Return the (x, y) coordinate for the center point of the cell that contains the specified text.  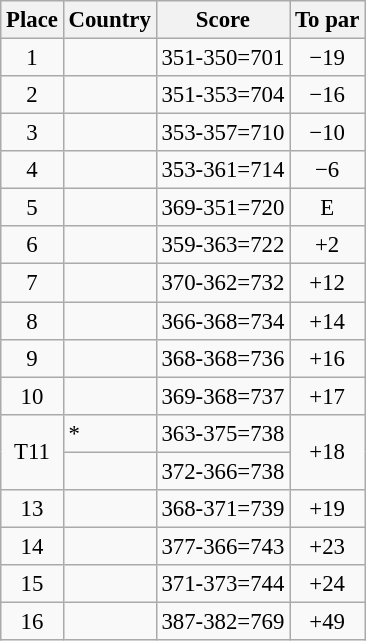
−19 (328, 58)
14 (32, 546)
Score (223, 20)
10 (32, 396)
5 (32, 208)
Country (110, 20)
9 (32, 358)
+2 (328, 245)
2 (32, 95)
+18 (328, 452)
369-368=737 (223, 396)
15 (32, 584)
−10 (328, 133)
E (328, 208)
+16 (328, 358)
366-368=734 (223, 321)
+19 (328, 509)
+23 (328, 546)
359-363=722 (223, 245)
368-368=736 (223, 358)
353-357=710 (223, 133)
+49 (328, 621)
351-350=701 (223, 58)
368-371=739 (223, 509)
353-361=714 (223, 170)
3 (32, 133)
351-353=704 (223, 95)
377-366=743 (223, 546)
To par (328, 20)
−16 (328, 95)
370-362=732 (223, 283)
16 (32, 621)
* (110, 433)
7 (32, 283)
Place (32, 20)
T11 (32, 452)
8 (32, 321)
+12 (328, 283)
6 (32, 245)
1 (32, 58)
−6 (328, 170)
369-351=720 (223, 208)
4 (32, 170)
371-373=744 (223, 584)
+24 (328, 584)
363-375=738 (223, 433)
387-382=769 (223, 621)
+14 (328, 321)
+17 (328, 396)
372-366=738 (223, 471)
13 (32, 509)
